Determine the (x, y) coordinate at the center of the cell enclosing the given text.  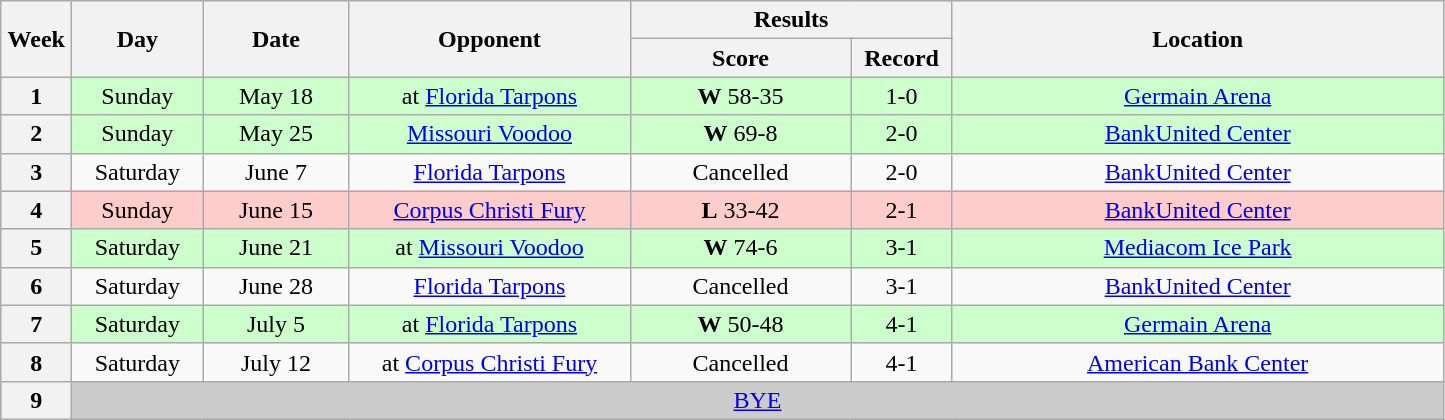
9 (36, 400)
W 58-35 (740, 96)
May 25 (276, 134)
L 33-42 (740, 210)
6 (36, 286)
Opponent (490, 39)
Results (791, 20)
W 50-48 (740, 324)
Mediacom Ice Park (1198, 248)
May 18 (276, 96)
8 (36, 362)
4 (36, 210)
2-1 (902, 210)
Date (276, 39)
Record (902, 58)
June 15 (276, 210)
5 (36, 248)
June 28 (276, 286)
American Bank Center (1198, 362)
1-0 (902, 96)
Score (740, 58)
at Corpus Christi Fury (490, 362)
Week (36, 39)
Corpus Christi Fury (490, 210)
June 21 (276, 248)
July 5 (276, 324)
July 12 (276, 362)
W 74-6 (740, 248)
W 69-8 (740, 134)
Location (1198, 39)
7 (36, 324)
3 (36, 172)
BYE (758, 400)
Day (138, 39)
1 (36, 96)
2 (36, 134)
Missouri Voodoo (490, 134)
at Missouri Voodoo (490, 248)
June 7 (276, 172)
